Return the (X, Y) coordinate for the center point of the cell that contains the specified text.  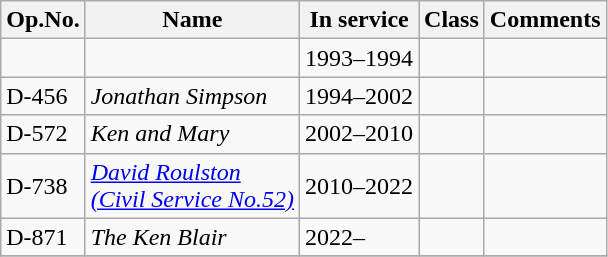
Comments (545, 20)
2022– (360, 237)
Jonathan Simpson (192, 96)
Ken and Mary (192, 134)
Op.No. (43, 20)
D-572 (43, 134)
D-738 (43, 186)
2002–2010 (360, 134)
1993–1994 (360, 58)
D-871 (43, 237)
In service (360, 20)
Name (192, 20)
2010–2022 (360, 186)
The Ken Blair (192, 237)
D-456 (43, 96)
David Roulston(Civil Service No.52) (192, 186)
1994–2002 (360, 96)
Class (452, 20)
